Capture the cell that displays the provided text and extract its (x, y) central coordinate. 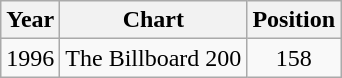
1996 (30, 58)
158 (294, 58)
Year (30, 20)
Position (294, 20)
The Billboard 200 (154, 58)
Chart (154, 20)
